Locate the cell with the specified text and output its (X, Y) center coordinate. 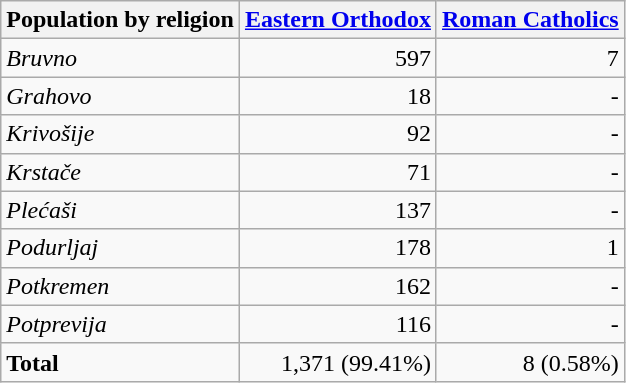
Population by religion (120, 20)
Krstače (120, 172)
1 (530, 248)
Potkremen (120, 286)
116 (338, 324)
Plećaši (120, 210)
Roman Catholics (530, 20)
597 (338, 58)
Eastern Orthodox (338, 20)
Podurljaj (120, 248)
162 (338, 286)
1,371 (99.41%) (338, 362)
7 (530, 58)
137 (338, 210)
Grahovo (120, 96)
Krivošije (120, 134)
8 (0.58%) (530, 362)
18 (338, 96)
92 (338, 134)
Bruvno (120, 58)
Total (120, 362)
71 (338, 172)
178 (338, 248)
Potprevija (120, 324)
